Find where the given text appears and provide that cell's center as (X, Y) coordinate. 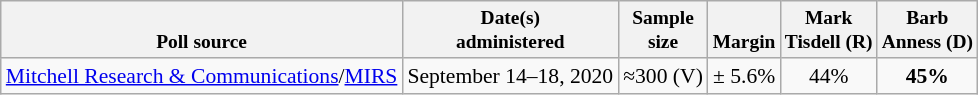
45% (927, 76)
Samplesize (663, 30)
Margin (744, 30)
Mitchell Research & Communications/MIRS (202, 76)
≈300 (V) (663, 76)
Poll source (202, 30)
September 14–18, 2020 (510, 76)
44% (828, 76)
Date(s)administered (510, 30)
BarbAnness (D) (927, 30)
± 5.6% (744, 76)
MarkTisdell (R) (828, 30)
